Output the (X, Y) coordinate of the center of the cell containing the given text.  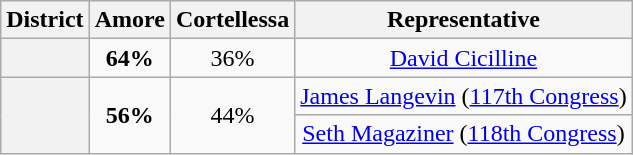
David Cicilline (464, 58)
Cortellessa (232, 20)
Seth Magaziner (118th Congress) (464, 134)
District (45, 20)
Representative (464, 20)
44% (232, 115)
36% (232, 58)
James Langevin (117th Congress) (464, 96)
56% (130, 115)
64% (130, 58)
Amore (130, 20)
